Search for the cell housing the specified text and yield its [X, Y] center coordinate. 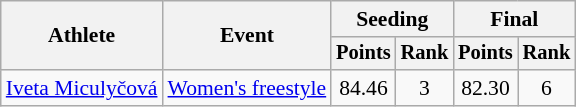
Seeding [392, 19]
6 [547, 88]
Women's freestyle [248, 88]
Iveta Miculyčová [82, 88]
82.30 [485, 88]
Final [514, 19]
84.46 [363, 88]
3 [425, 88]
Athlete [82, 36]
Event [248, 36]
